Find where the given text appears and provide that cell's center as [x, y] coordinate. 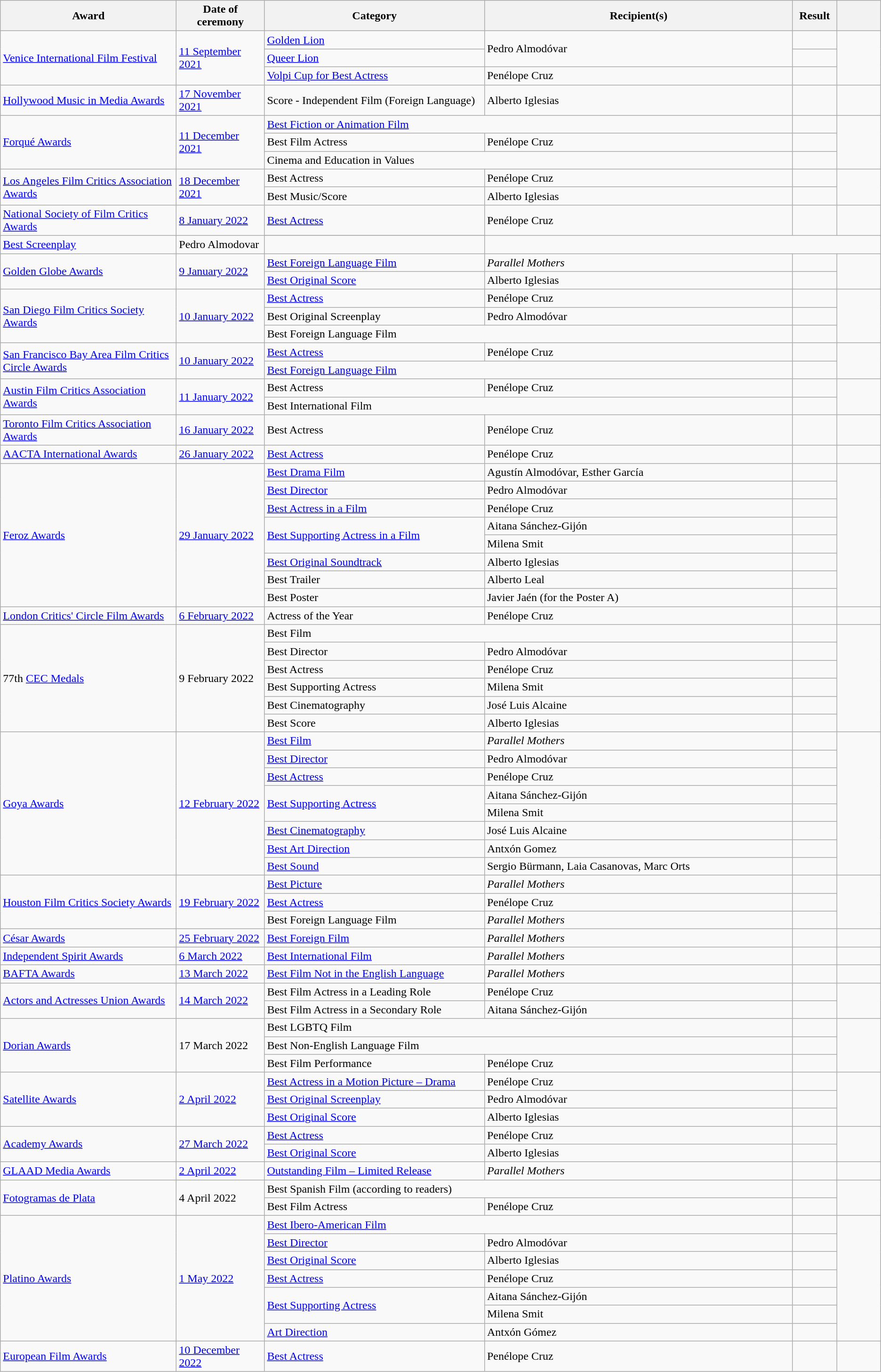
4 April 2022 [220, 1198]
Category [375, 16]
Award [88, 16]
Feroz Awards [88, 535]
Queer Lion [375, 58]
18 December 2021 [220, 187]
Best Original Soundtrack [375, 562]
César Awards [88, 938]
Best Screenplay [88, 244]
Date of ceremony [220, 16]
Best Music/Score [375, 196]
12 February 2022 [220, 803]
Best Actress in a Motion Picture – Drama [375, 1081]
San Diego Film Critics Society Awards [88, 316]
Forqué Awards [88, 142]
Fotogramas de Plata [88, 1198]
Academy Awards [88, 1144]
Pedro Almodovar [220, 244]
Golden Lion [375, 40]
BAFTA Awards [88, 974]
Best Art Direction [375, 849]
Best LGBTQ Film [529, 1027]
Antxón Gómez [638, 1332]
Austin Film Critics Association Awards [88, 397]
Sergio Bürmann, Laia Casanovas, Marc Orts [638, 867]
Result [815, 16]
Houston Film Critics Society Awards [88, 902]
Best Foreign Film [375, 938]
6 February 2022 [220, 616]
Best Film Actress in a Secondary Role [375, 1010]
Outstanding Film – Limited Release [375, 1171]
Best Film Not in the English Language [375, 974]
Toronto Film Critics Association Awards [88, 430]
Actress of the Year [375, 616]
1 May 2022 [220, 1278]
Best Ibero-American Film [529, 1225]
San Francisco Bay Area Film Critics Circle Awards [88, 361]
Antxón Gomez [638, 849]
Art Direction [375, 1332]
26 January 2022 [220, 454]
25 February 2022 [220, 938]
Best Score [375, 723]
Goya Awards [88, 803]
77th CEC Medals [88, 678]
Best Spanish Film (according to readers) [529, 1189]
Best Fiction or Animation Film [529, 124]
Agustín Almodóvar, Esther García [638, 472]
Best Poster [375, 598]
27 March 2022 [220, 1144]
Satellite Awards [88, 1099]
Javier Jaén (for the Poster A) [638, 598]
11 December 2021 [220, 142]
11 January 2022 [220, 397]
Best Non-English Language Film [529, 1045]
16 January 2022 [220, 430]
National Society of Film Critics Awards [88, 220]
Platino Awards [88, 1278]
Dorian Awards [88, 1045]
Best Sound [375, 867]
Best Picture [375, 884]
Cinema and Education in Values [529, 160]
Hollywood Music in Media Awards [88, 100]
6 March 2022 [220, 956]
Actors and Actresses Union Awards [88, 1001]
European Film Awards [88, 1356]
Golden Globe Awards [88, 271]
9 January 2022 [220, 271]
Best Film Performance [375, 1063]
14 March 2022 [220, 1001]
Venice International Film Festival [88, 58]
29 January 2022 [220, 535]
Score - Independent Film (Foreign Language) [375, 100]
13 March 2022 [220, 974]
17 March 2022 [220, 1045]
Best Drama Film [375, 472]
Volpi Cup for Best Actress [375, 76]
Alberto Leal [638, 580]
10 December 2022 [220, 1356]
19 February 2022 [220, 902]
Los Angeles Film Critics Association Awards [88, 187]
Independent Spirit Awards [88, 956]
9 February 2022 [220, 678]
GLAAD Media Awards [88, 1171]
AACTA International Awards [88, 454]
11 September 2021 [220, 58]
Best Trailer [375, 580]
Recipient(s) [638, 16]
London Critics' Circle Film Awards [88, 616]
8 January 2022 [220, 220]
Best Actress in a Film [375, 508]
Best Film Actress in a Leading Role [375, 992]
Best Supporting Actress in a Film [375, 535]
17 November 2021 [220, 100]
